Provide the [X, Y] coordinate of the cell's center where the given text is located.  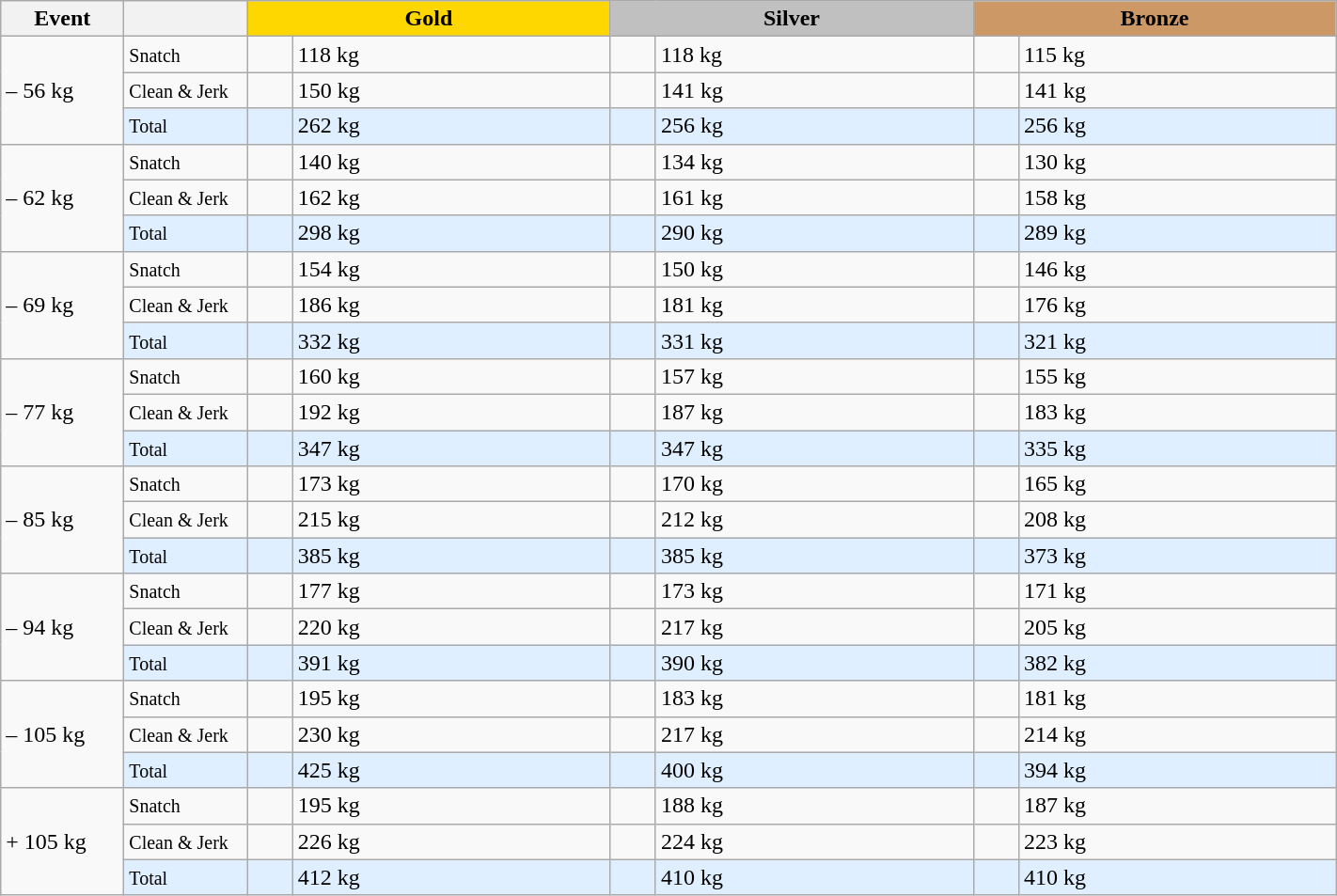
226 kg [451, 841]
220 kg [451, 627]
391 kg [451, 663]
– 62 kg [62, 197]
Bronze [1155, 19]
224 kg [814, 841]
390 kg [814, 663]
– 56 kg [62, 90]
Gold [429, 19]
289 kg [1177, 233]
161 kg [814, 197]
158 kg [1177, 197]
134 kg [814, 162]
188 kg [814, 806]
215 kg [451, 520]
230 kg [451, 734]
+ 105 kg [62, 841]
212 kg [814, 520]
130 kg [1177, 162]
– 94 kg [62, 627]
223 kg [1177, 841]
192 kg [451, 412]
176 kg [1177, 305]
425 kg [451, 770]
214 kg [1177, 734]
208 kg [1177, 520]
157 kg [814, 376]
165 kg [1177, 484]
394 kg [1177, 770]
177 kg [451, 591]
290 kg [814, 233]
298 kg [451, 233]
412 kg [451, 877]
170 kg [814, 484]
– 105 kg [62, 734]
382 kg [1177, 663]
115 kg [1177, 55]
400 kg [814, 770]
Silver [792, 19]
332 kg [451, 340]
205 kg [1177, 627]
146 kg [1177, 269]
171 kg [1177, 591]
154 kg [451, 269]
Event [62, 19]
335 kg [1177, 448]
321 kg [1177, 340]
– 77 kg [62, 412]
162 kg [451, 197]
262 kg [451, 126]
155 kg [1177, 376]
140 kg [451, 162]
160 kg [451, 376]
– 69 kg [62, 305]
186 kg [451, 305]
– 85 kg [62, 520]
331 kg [814, 340]
373 kg [1177, 556]
